Detect which cell encompasses the target text, then output its (X, Y) center coordinate. 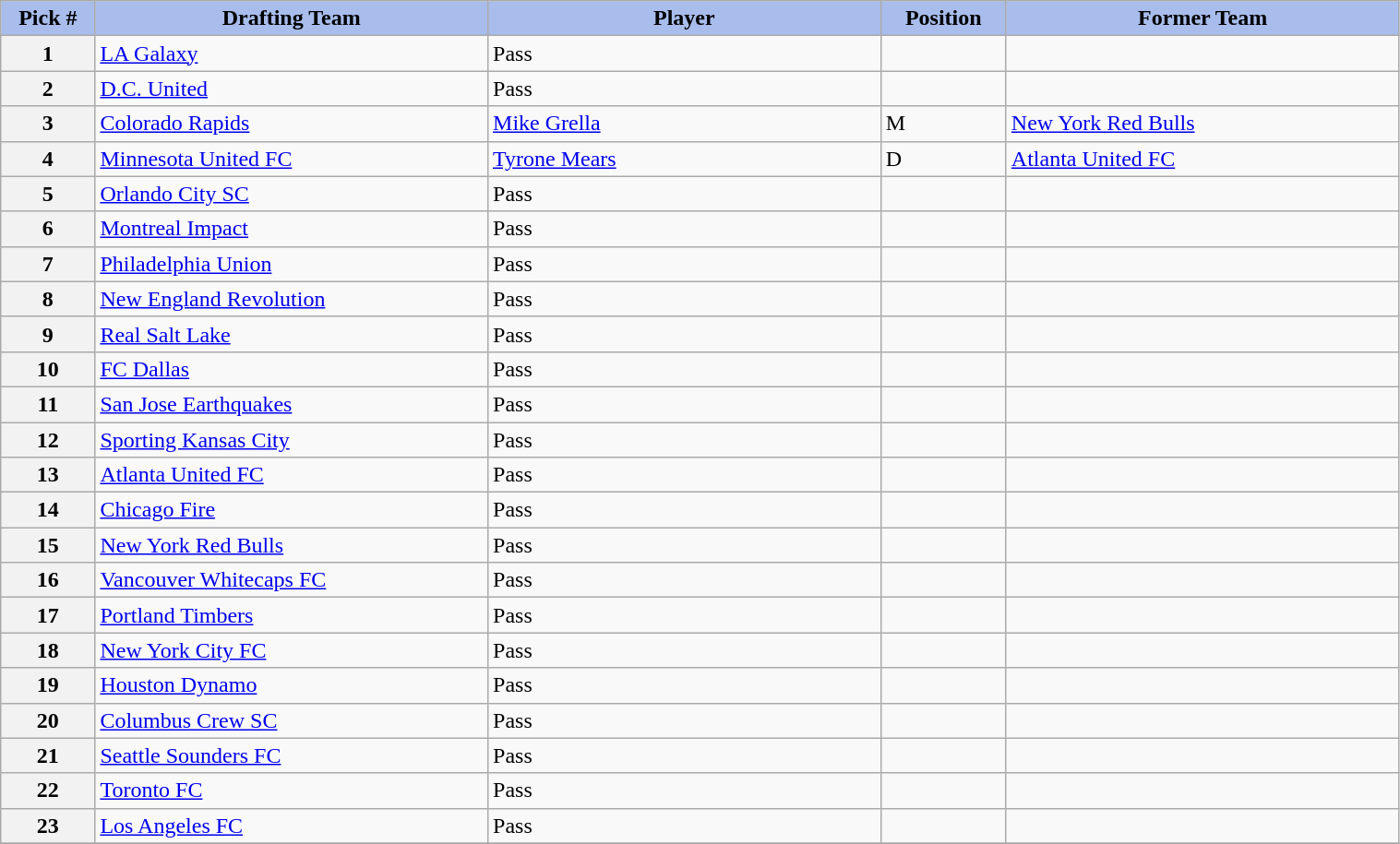
Toronto FC (292, 791)
8 (48, 299)
Portland Timbers (292, 615)
10 (48, 369)
5 (48, 194)
New York City FC (292, 650)
Los Angeles FC (292, 826)
20 (48, 720)
17 (48, 615)
19 (48, 685)
Tyrone Mears (685, 159)
Colorado Rapids (292, 124)
3 (48, 124)
Seattle Sounders FC (292, 755)
Sporting Kansas City (292, 440)
D.C. United (292, 89)
Real Salt Lake (292, 334)
1 (48, 53)
Mike Grella (685, 124)
Columbus Crew SC (292, 720)
6 (48, 229)
7 (48, 264)
M (943, 124)
Minnesota United FC (292, 159)
Houston Dynamo (292, 685)
D (943, 159)
18 (48, 650)
Drafting Team (292, 18)
12 (48, 440)
Pick # (48, 18)
LA Galaxy (292, 53)
Orlando City SC (292, 194)
23 (48, 826)
Vancouver Whitecaps FC (292, 580)
9 (48, 334)
16 (48, 580)
14 (48, 510)
13 (48, 475)
Chicago Fire (292, 510)
FC Dallas (292, 369)
2 (48, 89)
15 (48, 545)
New England Revolution (292, 299)
11 (48, 404)
Montreal Impact (292, 229)
San Jose Earthquakes (292, 404)
4 (48, 159)
21 (48, 755)
Philadelphia Union (292, 264)
Position (943, 18)
Former Team (1203, 18)
22 (48, 791)
Player (685, 18)
